Detect which cell encompasses the target text, then output its (x, y) center coordinate. 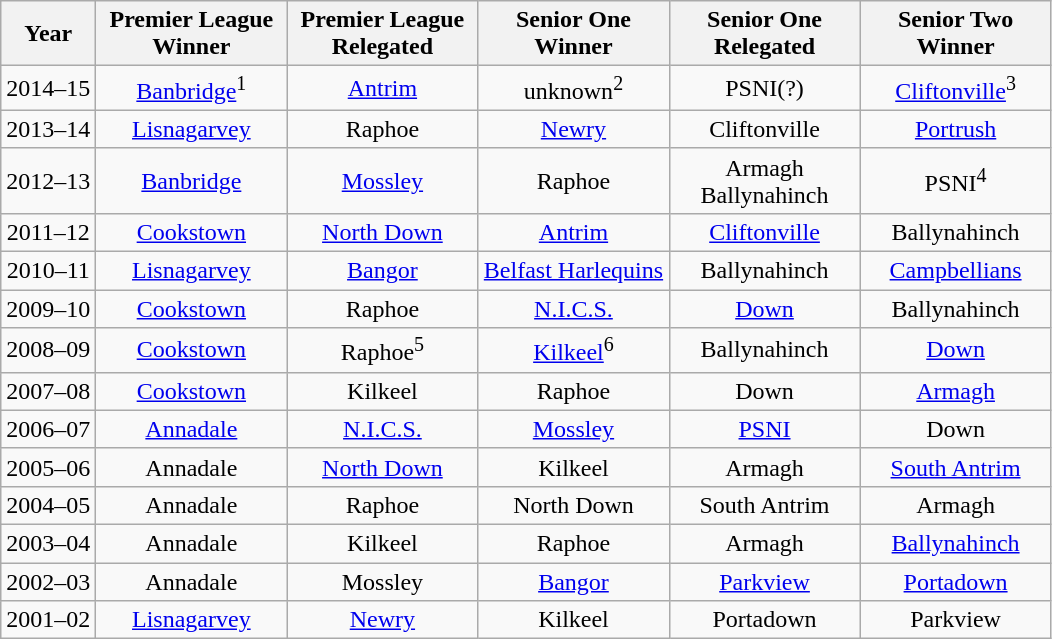
2001–02 (48, 620)
Cliftonville3 (956, 88)
2003–04 (48, 543)
unknown2 (574, 88)
Campbellians (956, 271)
2014–15 (48, 88)
2010–11 (48, 271)
PSNI4 (956, 180)
Senior One Relegated (764, 34)
PSNI (764, 429)
2004–05 (48, 505)
Year (48, 34)
2002–03 (48, 582)
2009–10 (48, 309)
2012–13 (48, 180)
Senior One Winner (574, 34)
2007–08 (48, 391)
ArmaghBallynahinch (764, 180)
2005–06 (48, 467)
2011–12 (48, 232)
Banbridge (192, 180)
Kilkeel6 (574, 350)
Banbridge1 (192, 88)
2013–14 (48, 129)
Raphoe5 (382, 350)
Portrush (956, 129)
2008–09 (48, 350)
Belfast Harlequins (574, 271)
2006–07 (48, 429)
PSNI(?) (764, 88)
Premier League Winner (192, 34)
Premier League Relegated (382, 34)
Senior Two Winner (956, 34)
